Detect which cell encompasses the target text, then output its [x, y] center coordinate. 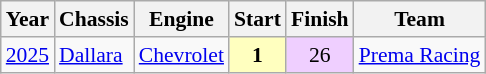
Prema Racing [420, 55]
1 [258, 55]
26 [320, 55]
Finish [320, 19]
Start [258, 19]
2025 [28, 55]
Chevrolet [182, 55]
Team [420, 19]
Dallara [94, 55]
Year [28, 19]
Chassis [94, 19]
Engine [182, 19]
